Capture the cell that displays the provided text and extract its [x, y] central coordinate. 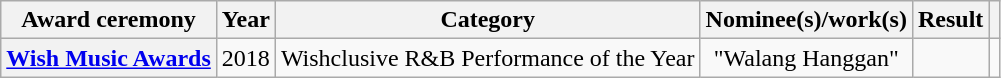
2018 [246, 58]
Wish Music Awards [109, 58]
Category [488, 20]
Nominee(s)/work(s) [806, 20]
Award ceremony [109, 20]
"Walang Hanggan" [806, 58]
Result [950, 20]
Wishclusive R&B Performance of the Year [488, 58]
Year [246, 20]
